Pinpoint the cell where the given text exists, returning its (x, y) midpoint coordinate. 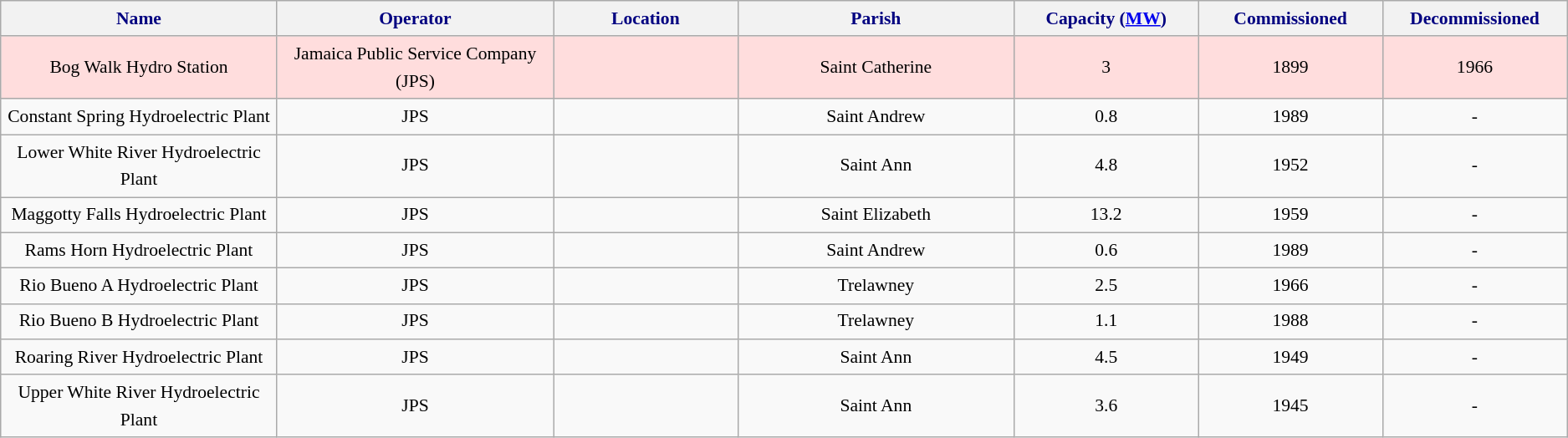
Maggotty Falls Hydroelectric Plant (139, 216)
13.2 (1106, 216)
Bog Walk Hydro Station (139, 69)
Commissioned (1290, 18)
1945 (1290, 406)
Upper White River Hydroelectric Plant (139, 406)
Parish (876, 18)
0.6 (1106, 251)
Lower White River Hydroelectric Plant (139, 166)
Jamaica Public Service Company (JPS) (415, 69)
Rio Bueno A Hydroelectric Plant (139, 286)
1.1 (1106, 323)
1959 (1290, 216)
Saint Catherine (876, 69)
Constant Spring Hydroelectric Plant (139, 117)
Rio Bueno B Hydroelectric Plant (139, 323)
1988 (1290, 323)
Decommissioned (1474, 18)
1952 (1290, 166)
4.8 (1106, 166)
4.5 (1106, 358)
Rams Horn Hydroelectric Plant (139, 251)
Roaring River Hydroelectric Plant (139, 358)
Location (646, 18)
Name (139, 18)
2.5 (1106, 286)
Saint Elizabeth (876, 216)
3.6 (1106, 406)
Capacity (MW) (1106, 18)
1899 (1290, 69)
0.8 (1106, 117)
3 (1106, 69)
Operator (415, 18)
1949 (1290, 358)
